Output the (x, y) coordinate of the center of the cell containing the given text.  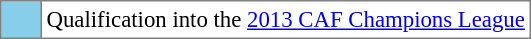
Qualification into the 2013 CAF Champions League (286, 20)
